Detect which cell encompasses the target text, then output its [X, Y] center coordinate. 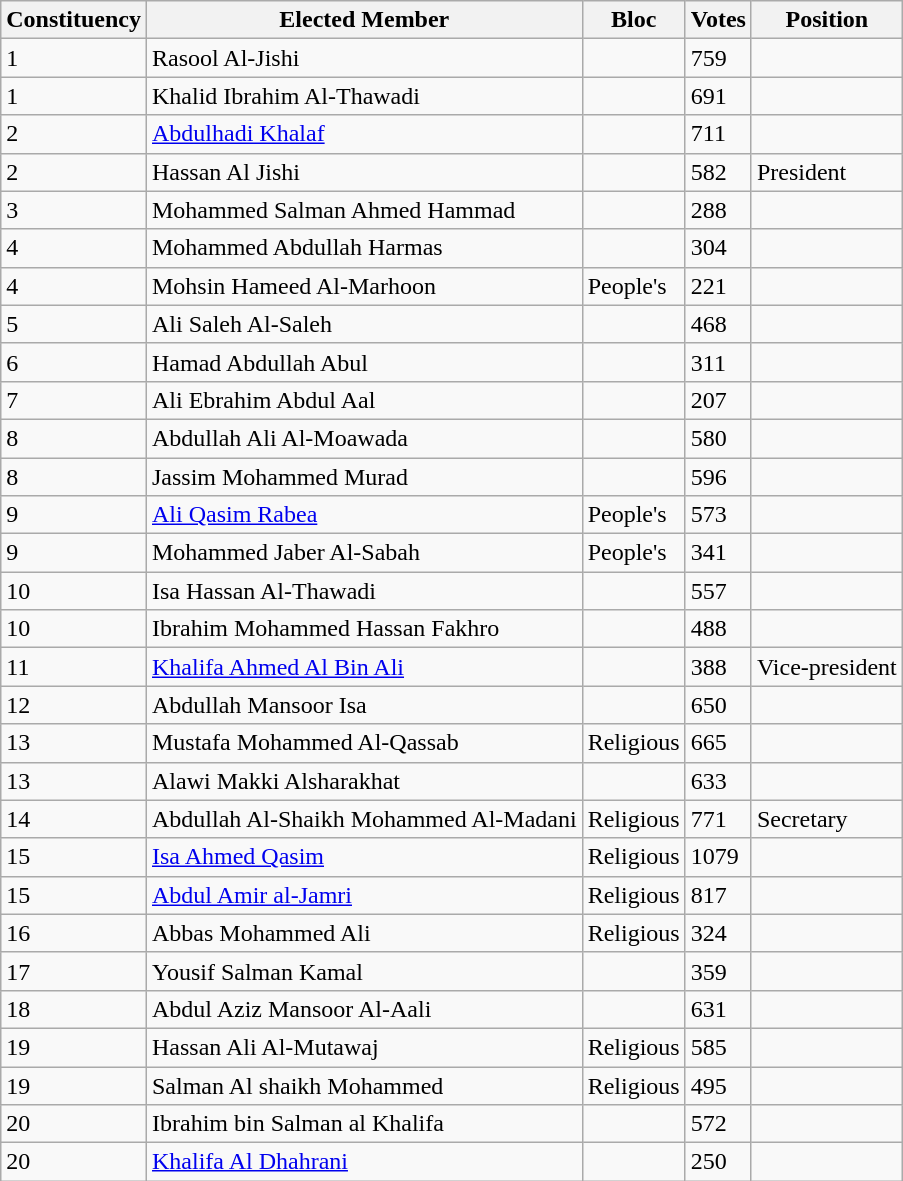
Hassan Ali Al-Mutawaj [364, 1047]
Position [826, 20]
Ibrahim bin Salman al Khalifa [364, 1124]
Hassan Al Jishi [364, 172]
691 [718, 96]
6 [74, 362]
14 [74, 819]
388 [718, 667]
18 [74, 1009]
Abdulhadi Khalaf [364, 134]
Alawi Makki Alsharakhat [364, 781]
557 [718, 591]
Jassim Mohammed Murad [364, 477]
488 [718, 629]
1079 [718, 857]
573 [718, 515]
Khalifa Al Dhahrani [364, 1162]
631 [718, 1009]
359 [718, 971]
Mustafa Mohammed Al-Qassab [364, 743]
572 [718, 1124]
Yousif Salman Kamal [364, 971]
Rasool Al-Jishi [364, 58]
Salman Al shaikh Mohammed [364, 1085]
Ali Saleh Al-Saleh [364, 324]
Constituency [74, 20]
Mohammed Abdullah Harmas [364, 248]
Ali Qasim Rabea [364, 515]
207 [718, 400]
Isa Ahmed Qasim [364, 857]
759 [718, 58]
288 [718, 210]
16 [74, 933]
582 [718, 172]
Vice-president [826, 667]
596 [718, 477]
Isa Hassan Al-Thawadi [364, 591]
Bloc [634, 20]
Abdullah Ali Al-Moawada [364, 438]
341 [718, 553]
Elected Member [364, 20]
Secretary [826, 819]
Hamad Abdullah Abul [364, 362]
Abdullah Mansoor Isa [364, 705]
250 [718, 1162]
633 [718, 781]
President [826, 172]
7 [74, 400]
495 [718, 1085]
221 [718, 286]
Khalid Ibrahim Al-Thawadi [364, 96]
Khalifa Ahmed Al Bin Ali [364, 667]
Abdullah Al-Shaikh Mohammed Al-Madani [364, 819]
12 [74, 705]
817 [718, 895]
711 [718, 134]
5 [74, 324]
324 [718, 933]
Mohammed Jaber Al-Sabah [364, 553]
Abbas Mohammed Ali [364, 933]
Ali Ebrahim Abdul Aal [364, 400]
304 [718, 248]
Abdul Aziz Mansoor Al-Aali [364, 1009]
3 [74, 210]
Abdul Amir al-Jamri [364, 895]
Votes [718, 20]
Mohammed Salman Ahmed Hammad [364, 210]
585 [718, 1047]
311 [718, 362]
Ibrahim Mohammed Hassan Fakhro [364, 629]
17 [74, 971]
665 [718, 743]
Mohsin Hameed Al-Marhoon [364, 286]
468 [718, 324]
771 [718, 819]
650 [718, 705]
11 [74, 667]
580 [718, 438]
